Search for the cell housing the specified text and yield its [x, y] center coordinate. 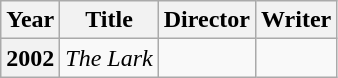
Title [109, 20]
Director [206, 20]
Writer [296, 20]
Year [30, 20]
2002 [30, 58]
The Lark [109, 58]
